Extract the [x, y] coordinate from the center of the cell holding the provided text.  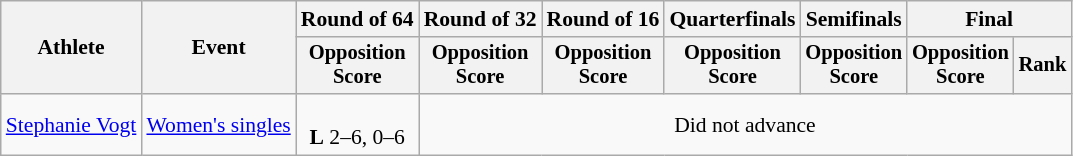
L 2–6, 0–6 [358, 124]
Round of 64 [358, 19]
Semifinals [854, 19]
Did not advance [746, 124]
Round of 16 [604, 19]
Event [218, 48]
Athlete [72, 48]
Quarterfinals [732, 19]
Stephanie Vogt [72, 124]
Rank [1043, 66]
Final [989, 19]
Round of 32 [480, 19]
Women's singles [218, 124]
